Find where the given text appears and provide that cell's center as (x, y) coordinate. 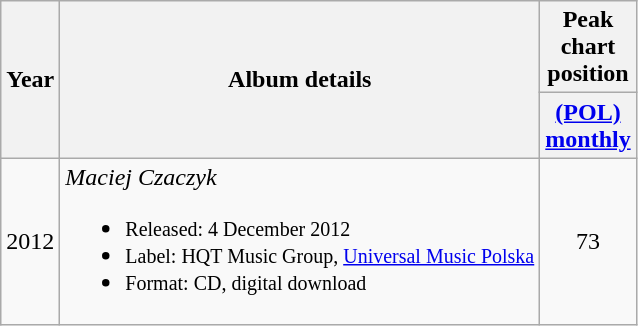
Maciej CzaczykReleased: 4 December 2012Label: HQT Music Group, Universal Music PolskaFormat: CD, digital download (300, 242)
73 (588, 242)
2012 (30, 242)
(POL) monthly (588, 126)
Peak chart position (588, 47)
Year (30, 80)
Album details (300, 80)
